Provide the (x, y) coordinate of the cell's center where the given text is located.  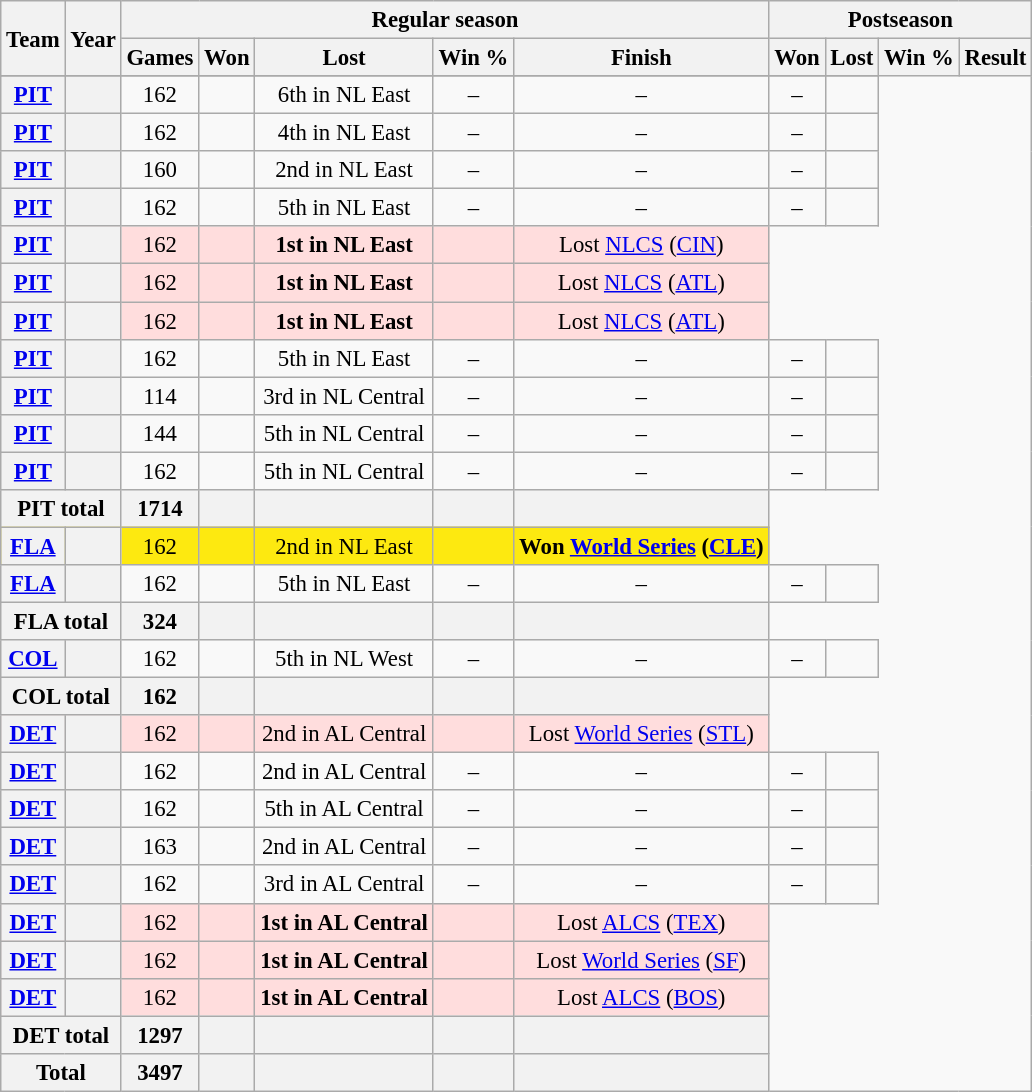
Won World Series (CLE) (642, 546)
PIT total (61, 509)
Lost NLCS (CIN) (642, 245)
5th in AL Central (344, 809)
Lost ALCS (TEX) (642, 922)
COL total (61, 697)
Finish (642, 58)
COL (33, 659)
144 (160, 433)
4th in NL East (344, 133)
114 (160, 396)
Games (160, 58)
3rd in AL Central (344, 885)
Lost World Series (STL) (642, 734)
6th in NL East (344, 95)
DET total (61, 1035)
160 (160, 170)
1714 (160, 509)
1297 (160, 1035)
Postseason (900, 20)
3497 (160, 1073)
Regular season (445, 20)
Result (996, 58)
Year (93, 38)
FLA total (61, 621)
Total (61, 1073)
5th in NL West (344, 659)
Lost ALCS (BOS) (642, 997)
163 (160, 847)
324 (160, 621)
Team (33, 38)
Lost World Series (SF) (642, 960)
3rd in NL Central (344, 396)
